For the text-containing cell, return its midpoint in [x, y] coordinate format. 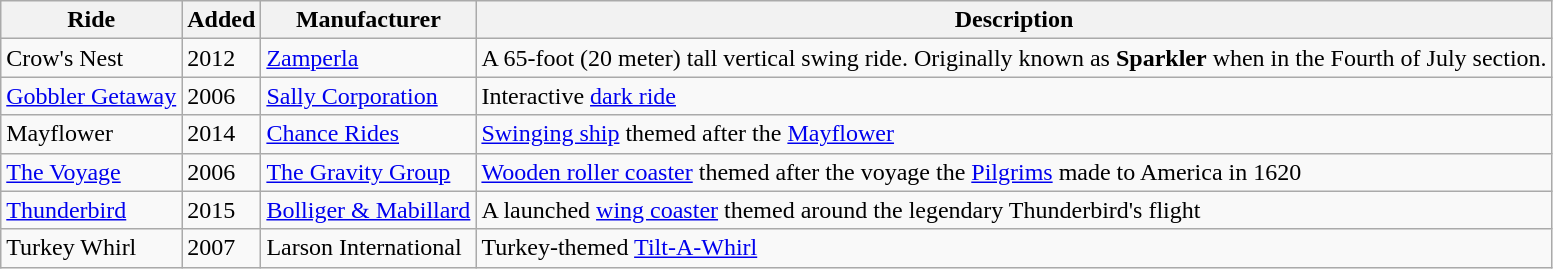
Bolliger & Mabillard [368, 210]
Mayflower [92, 134]
2012 [222, 58]
Added [222, 20]
Sally Corporation [368, 96]
Interactive dark ride [1014, 96]
A 65-foot (20 meter) tall vertical swing ride. Originally known as Sparkler when in the Fourth of July section. [1014, 58]
The Voyage [92, 172]
Turkey Whirl [92, 248]
The Gravity Group [368, 172]
2015 [222, 210]
Turkey-themed Tilt-A-Whirl [1014, 248]
Manufacturer [368, 20]
Chance Rides [368, 134]
2014 [222, 134]
Wooden roller coaster themed after the voyage the Pilgrims made to America in 1620 [1014, 172]
Crow's Nest [92, 58]
Swinging ship themed after the Mayflower [1014, 134]
Gobbler Getaway [92, 96]
Ride [92, 20]
A launched wing coaster themed around the legendary Thunderbird's flight [1014, 210]
Larson International [368, 248]
2007 [222, 248]
Description [1014, 20]
Zamperla [368, 58]
Thunderbird [92, 210]
